Return the (x, y) coordinate for the center point of the cell that contains the specified text.  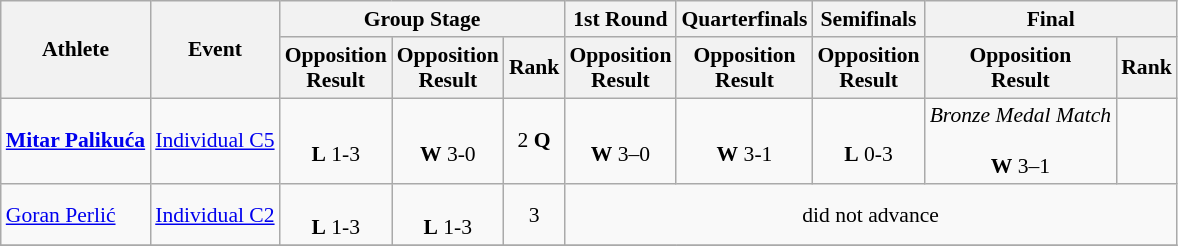
Athlete (76, 50)
W 3-0 (448, 142)
L 0-3 (869, 142)
Mitar Palikuća (76, 142)
Final (1051, 19)
Quarterfinals (744, 19)
Event (214, 50)
W 3-1 (744, 142)
1st Round (620, 19)
Semifinals (869, 19)
Group Stage (422, 19)
Individual C5 (214, 142)
2 Q (534, 142)
did not advance (870, 216)
Bronze Medal Match W 3–1 (1021, 142)
3 (534, 216)
Individual C2 (214, 216)
W 3–0 (620, 142)
Goran Perlić (76, 216)
